From the cell containing the given text, extract its center point as (x, y) coordinate. 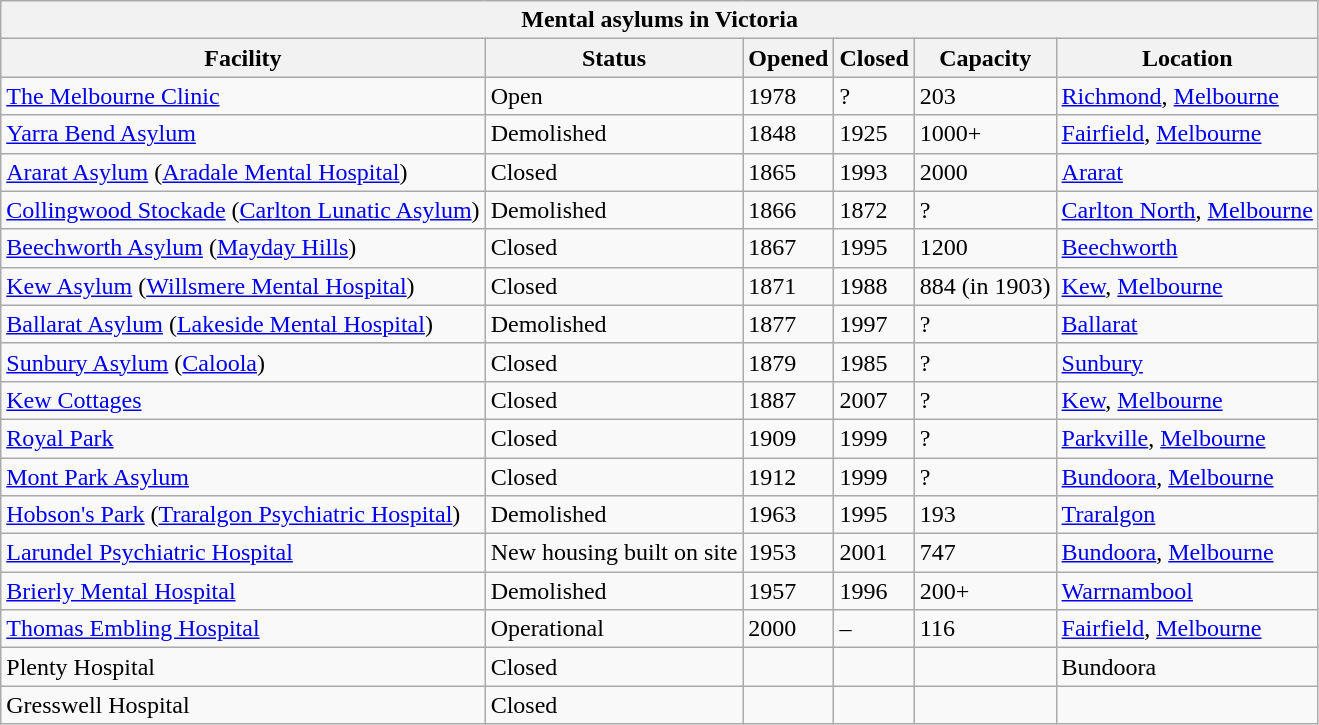
Mental asylums in Victoria (660, 20)
1993 (874, 172)
1925 (874, 134)
1912 (788, 477)
Collingwood Stockade (Carlton Lunatic Asylum) (243, 210)
Status (614, 58)
Capacity (985, 58)
Beechworth Asylum (Mayday Hills) (243, 248)
Ballarat (1187, 324)
203 (985, 96)
New housing built on site (614, 553)
1848 (788, 134)
1996 (874, 591)
Richmond, Melbourne (1187, 96)
1978 (788, 96)
2001 (874, 553)
Ararat Asylum (Aradale Mental Hospital) (243, 172)
Sunbury (1187, 362)
1000+ (985, 134)
Carlton North, Melbourne (1187, 210)
1871 (788, 286)
Thomas Embling Hospital (243, 629)
116 (985, 629)
Beechworth (1187, 248)
Opened (788, 58)
1957 (788, 591)
1887 (788, 400)
1867 (788, 248)
1200 (985, 248)
Operational (614, 629)
1988 (874, 286)
1963 (788, 515)
Yarra Bend Asylum (243, 134)
193 (985, 515)
Ararat (1187, 172)
Plenty Hospital (243, 667)
Bundoora (1187, 667)
1865 (788, 172)
Parkville, Melbourne (1187, 438)
2007 (874, 400)
1866 (788, 210)
The Melbourne Clinic (243, 96)
1909 (788, 438)
Gresswell Hospital (243, 705)
1879 (788, 362)
Brierly Mental Hospital (243, 591)
884 (in 1903) (985, 286)
Kew Cottages (243, 400)
1872 (874, 210)
Hobson's Park (Traralgon Psychiatric Hospital) (243, 515)
Location (1187, 58)
– (874, 629)
Royal Park (243, 438)
Open (614, 96)
Mont Park Asylum (243, 477)
Sunbury Asylum (Caloola) (243, 362)
Warrnambool (1187, 591)
200+ (985, 591)
1877 (788, 324)
1997 (874, 324)
Larundel Psychiatric Hospital (243, 553)
Ballarat Asylum (Lakeside Mental Hospital) (243, 324)
1953 (788, 553)
Kew Asylum (Willsmere Mental Hospital) (243, 286)
747 (985, 553)
1985 (874, 362)
Traralgon (1187, 515)
Facility (243, 58)
